Find where the given text appears and provide that cell's center as [x, y] coordinate. 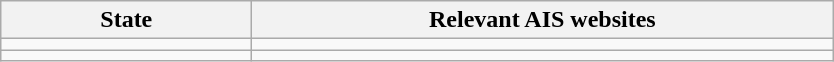
State [126, 20]
Relevant AIS websites [542, 20]
